Capture the cell that displays the provided text and extract its [x, y] central coordinate. 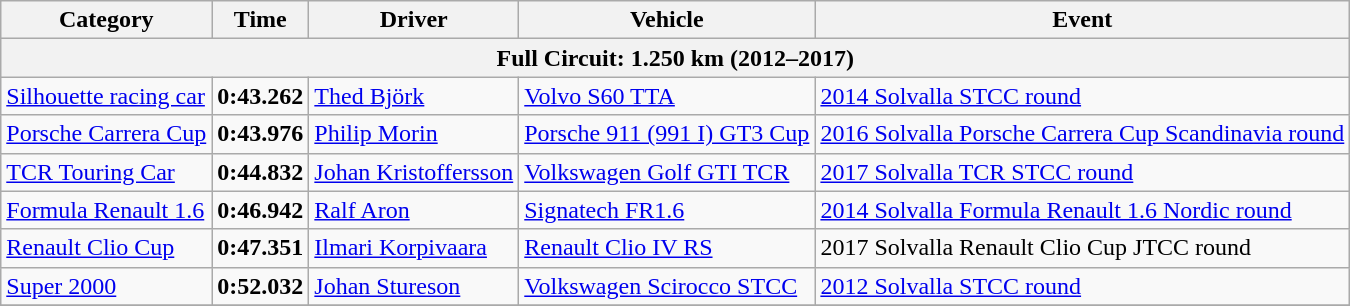
Philip Morin [414, 134]
Super 2000 [106, 286]
2014 Solvalla Formula Renault 1.6 Nordic round [1082, 210]
Ralf Aron [414, 210]
Formula Renault 1.6 [106, 210]
Volkswagen Scirocco STCC [667, 286]
Silhouette racing car [106, 96]
Category [106, 20]
Thed Björk [414, 96]
2014 Solvalla STCC round [1082, 96]
Full Circuit: 1.250 km (2012–2017) [676, 58]
Event [1082, 20]
Ilmari Korpivaara [414, 248]
2016 Solvalla Porsche Carrera Cup Scandinavia round [1082, 134]
0:47.351 [260, 248]
0:43.976 [260, 134]
2017 Solvalla TCR STCC round [1082, 172]
0:43.262 [260, 96]
Johan Stureson [414, 286]
0:44.832 [260, 172]
2012 Solvalla STCC round [1082, 286]
Time [260, 20]
TCR Touring Car [106, 172]
Porsche Carrera Cup [106, 134]
Johan Kristoffersson [414, 172]
Volvo S60 TTA [667, 96]
Vehicle [667, 20]
Porsche 911 (991 I) GT3 Cup [667, 134]
Driver [414, 20]
Volkswagen Golf GTI TCR [667, 172]
0:46.942 [260, 210]
Signatech FR1.6 [667, 210]
2017 Solvalla Renault Clio Cup JTCC round [1082, 248]
Renault Clio Cup [106, 248]
Renault Clio IV RS [667, 248]
0:52.032 [260, 286]
